Determine the [X, Y] coordinate at the center of the cell enclosing the given text.  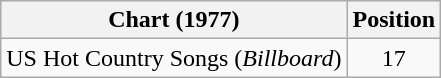
Chart (1977) [174, 20]
17 [394, 58]
US Hot Country Songs (Billboard) [174, 58]
Position [394, 20]
